Identify which cell holds the provided text, then report its (X, Y) central coordinate. 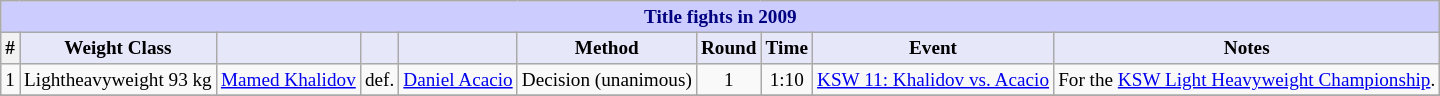
1:10 (786, 80)
Round (728, 48)
For the KSW Light Heavyweight Championship. (1247, 80)
Lightheavyweight 93 kg (118, 80)
Notes (1247, 48)
Method (606, 48)
Weight Class (118, 48)
def. (379, 80)
Mamed Khalidov (288, 80)
Daniel Acacio (458, 80)
Event (932, 48)
Time (786, 48)
# (10, 48)
KSW 11: Khalidov vs. Acacio (932, 80)
Title fights in 2009 (720, 17)
Decision (unanimous) (606, 80)
